Pinpoint the cell where the given text exists, returning its (x, y) midpoint coordinate. 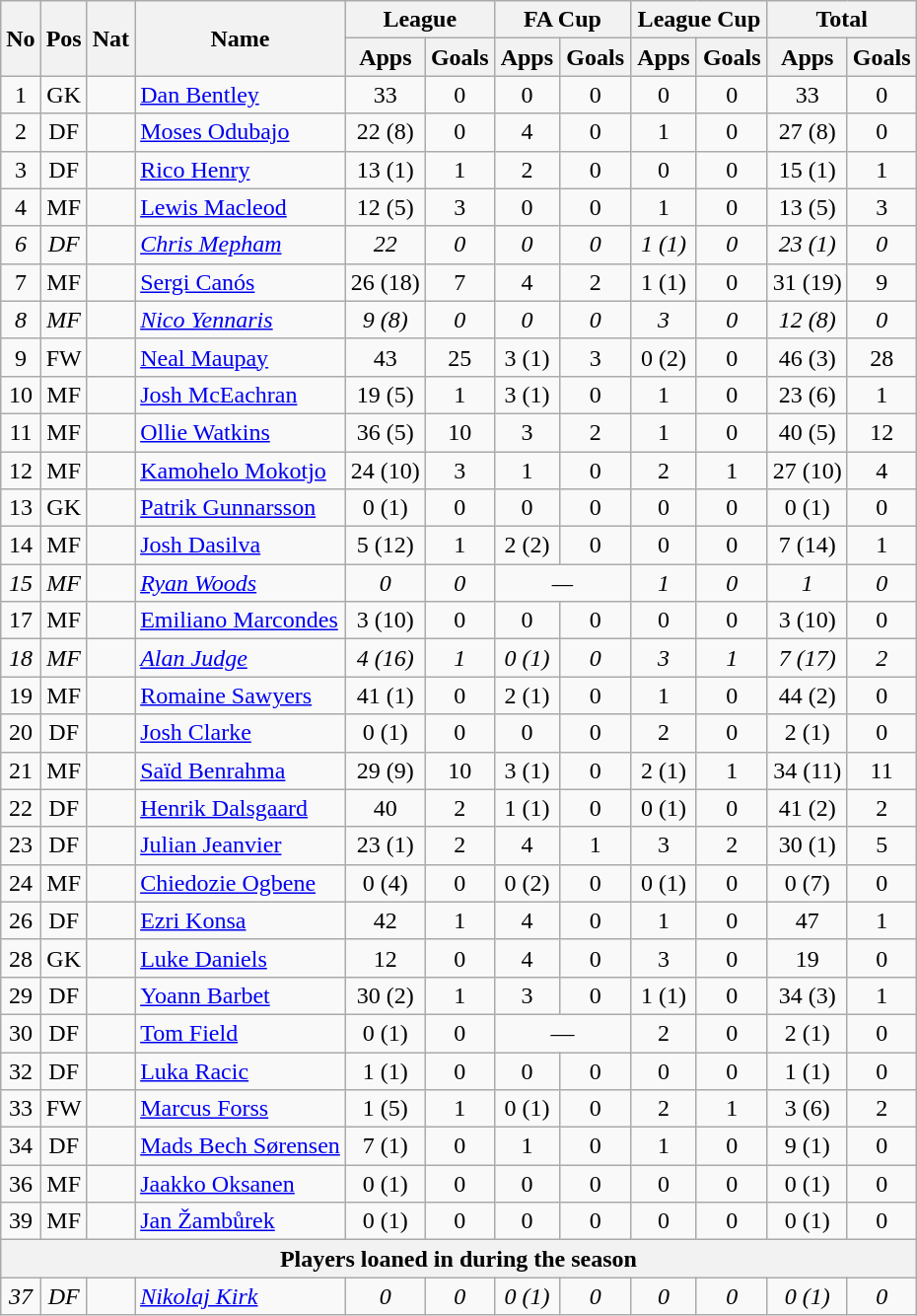
7 (14) (807, 546)
No (21, 38)
22 (8) (385, 132)
8 (21, 320)
Kamohelo Mokotjo (241, 471)
23 (21, 845)
6 (21, 245)
Nikolaj Kirk (241, 1296)
30 (21, 1033)
40 (5) (807, 432)
Ryan Woods (241, 583)
Lewis Macleod (241, 207)
41 (2) (807, 808)
Henrik Dalsgaard (241, 808)
Jaakko Oksanen (241, 1184)
Sergi Canós (241, 282)
Patrik Gunnarsson (241, 508)
21 (21, 770)
0 (4) (385, 883)
13 (21, 508)
43 (385, 357)
30 (2) (385, 995)
League Cup (700, 20)
Mads Bech Sørensen (241, 1146)
32 (21, 1070)
14 (21, 546)
46 (3) (807, 357)
Luka Racic (241, 1070)
37 (21, 1296)
Emiliano Marcondes (241, 621)
36 (21, 1184)
9 (1) (807, 1146)
Tom Field (241, 1033)
18 (21, 658)
7 (17) (807, 658)
Pos (63, 38)
Julian Jeanvier (241, 845)
Total (842, 20)
Chris Mepham (241, 245)
31 (19) (807, 282)
24 (10) (385, 471)
4 (16) (385, 658)
25 (459, 357)
29 (9) (385, 770)
27 (10) (807, 471)
34 (21, 1146)
5 (12) (385, 546)
1 (5) (385, 1109)
12 (8) (807, 320)
Moses Odubajo (241, 132)
Yoann Barbet (241, 995)
40 (385, 808)
FA Cup (562, 20)
34 (3) (807, 995)
29 (21, 995)
41 (1) (385, 695)
Alan Judge (241, 658)
13 (5) (807, 207)
Josh Clarke (241, 733)
5 (882, 845)
League (420, 20)
42 (385, 920)
26 (18) (385, 282)
15 (1) (807, 170)
0 (7) (807, 883)
3 (6) (807, 1109)
24 (21, 883)
27 (8) (807, 132)
Neal Maupay (241, 357)
26 (21, 920)
Marcus Forss (241, 1109)
47 (807, 920)
Name (241, 38)
12 (5) (385, 207)
19 (5) (385, 395)
Dan Bentley (241, 95)
15 (21, 583)
36 (5) (385, 432)
9 (8) (385, 320)
Nico Yennaris (241, 320)
23 (6) (807, 395)
Ollie Watkins (241, 432)
30 (1) (807, 845)
17 (21, 621)
34 (11) (807, 770)
7 (1) (385, 1146)
Luke Daniels (241, 958)
44 (2) (807, 695)
Josh Dasilva (241, 546)
Players loaned in during the season (458, 1259)
Nat (110, 38)
2 (2) (527, 546)
Chiedozie Ogbene (241, 883)
Josh McEachran (241, 395)
Jan Žambůrek (241, 1221)
Saïd Benrahma (241, 770)
13 (1) (385, 170)
Rico Henry (241, 170)
20 (21, 733)
Ezri Konsa (241, 920)
Romaine Sawyers (241, 695)
39 (21, 1221)
